Scan for the cell matching the given text and deliver its [x, y] coordinate at center. 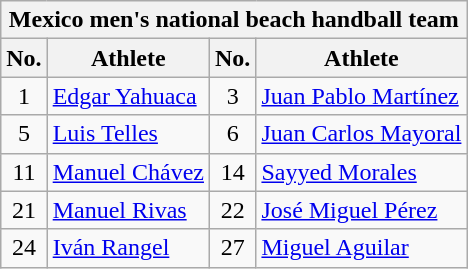
Iván Rangel [128, 248]
3 [233, 96]
Manuel Chávez [128, 172]
6 [233, 134]
27 [233, 248]
5 [24, 134]
Mexico men's national beach handball team [234, 20]
1 [24, 96]
21 [24, 210]
Manuel Rivas [128, 210]
24 [24, 248]
Edgar Yahuaca [128, 96]
Miguel Aguilar [362, 248]
Juan Carlos Mayoral [362, 134]
Luis Telles [128, 134]
José Miguel Pérez [362, 210]
Sayyed Morales [362, 172]
11 [24, 172]
22 [233, 210]
Juan Pablo Martínez [362, 96]
14 [233, 172]
